Scan for the cell matching the given text and deliver its (X, Y) coordinate at center. 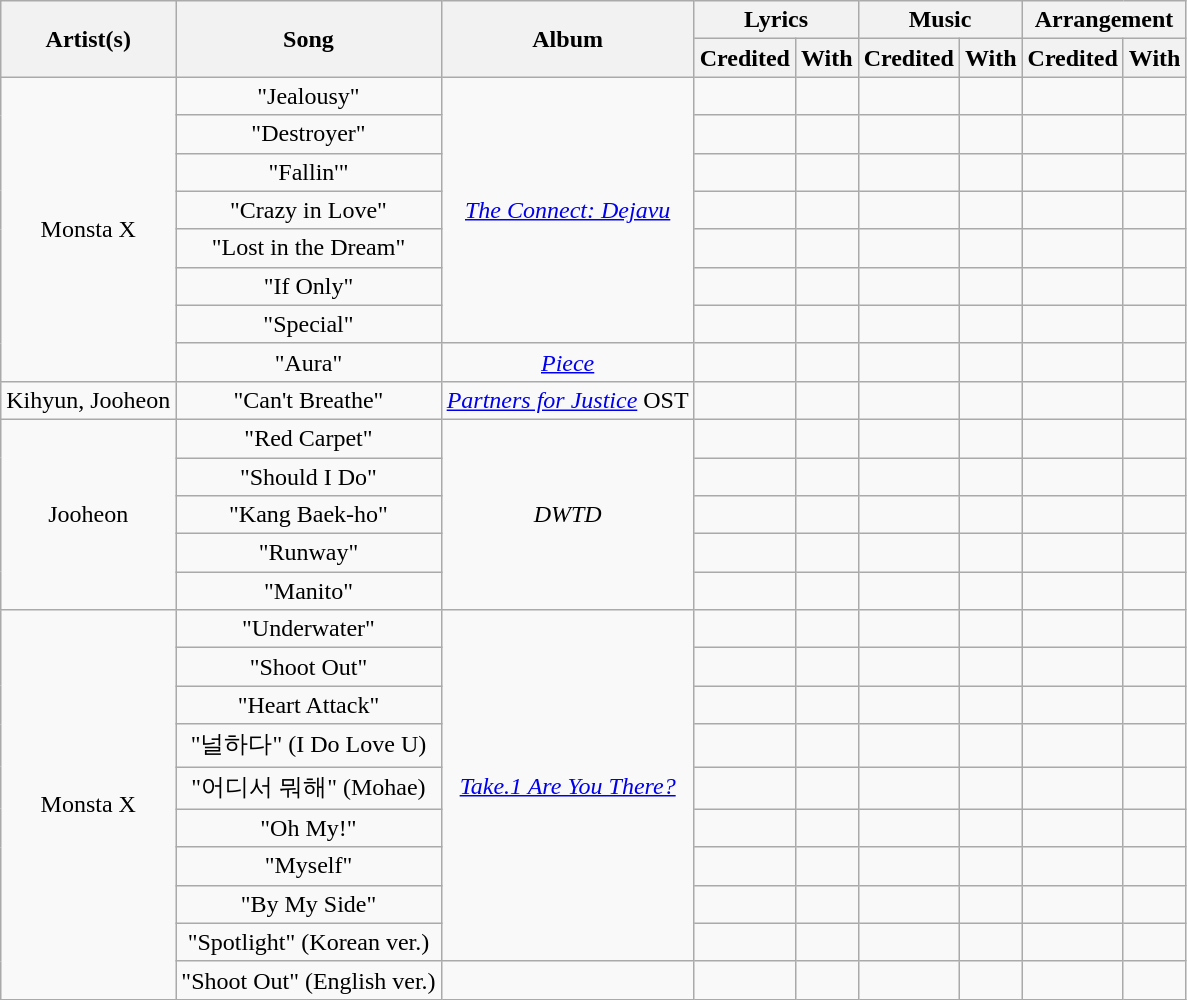
DWTD (568, 514)
"Destroyer" (308, 134)
"Runway" (308, 553)
"어디서 뭐해" (Mohae) (308, 788)
"Lost in the Dream" (308, 248)
Take.1 Are You There? (568, 786)
"Underwater" (308, 629)
"Should I Do" (308, 477)
"Kang Baek-ho" (308, 515)
"Shoot Out" (English ver.) (308, 980)
Music (940, 20)
Lyrics (776, 20)
"Can't Breathe" (308, 400)
"Crazy in Love" (308, 210)
Song (308, 39)
"Oh My!" (308, 828)
"Red Carpet" (308, 438)
"Jealousy" (308, 96)
"Special" (308, 324)
Arrangement (1104, 20)
"Aura" (308, 362)
Album (568, 39)
"Heart Attack" (308, 705)
Piece (568, 362)
"If Only" (308, 286)
Jooheon (88, 514)
"By My Side" (308, 904)
"널하다" (I Do Love U) (308, 746)
Kihyun, Jooheon (88, 400)
"Spotlight" (Korean ver.) (308, 942)
"Shoot Out" (308, 667)
Partners for Justice OST (568, 400)
"Manito" (308, 591)
Artist(s) (88, 39)
"Fallin'" (308, 172)
The Connect: Dejavu (568, 210)
"Myself" (308, 866)
